Identify which cell holds the provided text, then report its (X, Y) central coordinate. 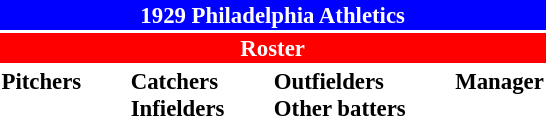
1929 Philadelphia Athletics (272, 15)
Roster (272, 48)
